Pinpoint the cell where the given text exists, returning its [x, y] midpoint coordinate. 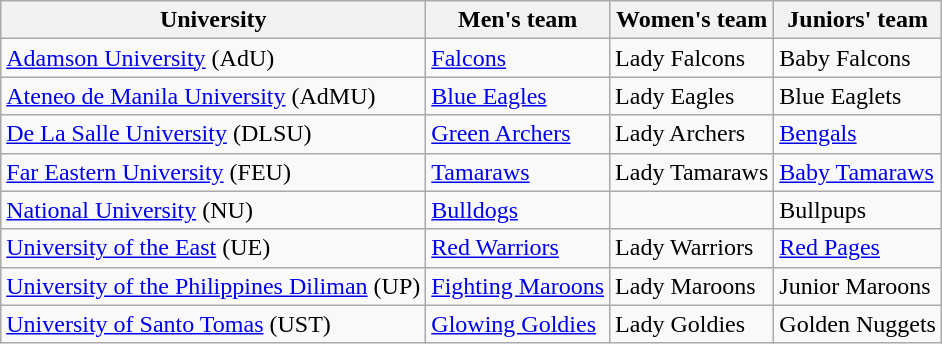
Lady Falcons [692, 58]
Baby Tamaraws [858, 172]
De La Salle University (DLSU) [214, 134]
Glowing Goldies [518, 324]
Lady Warriors [692, 248]
Fighting Maroons [518, 286]
Women's team [692, 20]
Lady Tamaraws [692, 172]
Lady Eagles [692, 96]
Bengals [858, 134]
Blue Eagles [518, 96]
Adamson University (AdU) [214, 58]
Men's team [518, 20]
University of the East (UE) [214, 248]
Juniors' team [858, 20]
National University (NU) [214, 210]
Lady Goldies [692, 324]
Red Warriors [518, 248]
Far Eastern University (FEU) [214, 172]
Green Archers [518, 134]
Lady Archers [692, 134]
Red Pages [858, 248]
Bulldogs [518, 210]
Junior Maroons [858, 286]
Ateneo de Manila University (AdMU) [214, 96]
Bullpups [858, 210]
Blue Eaglets [858, 96]
Golden Nuggets [858, 324]
Tamaraws [518, 172]
University of Santo Tomas (UST) [214, 324]
Baby Falcons [858, 58]
Lady Maroons [692, 286]
University [214, 20]
Falcons [518, 58]
University of the Philippines Diliman (UP) [214, 286]
